Find where the given text appears and provide that cell's center as [X, Y] coordinate. 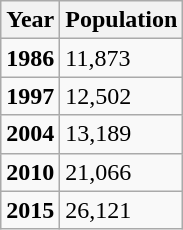
11,873 [122, 58]
2004 [30, 134]
2015 [30, 210]
2010 [30, 172]
21,066 [122, 172]
13,189 [122, 134]
26,121 [122, 210]
1986 [30, 58]
Year [30, 20]
Population [122, 20]
12,502 [122, 96]
1997 [30, 96]
